Extract the [X, Y] coordinate from the center of the cell holding the provided text.  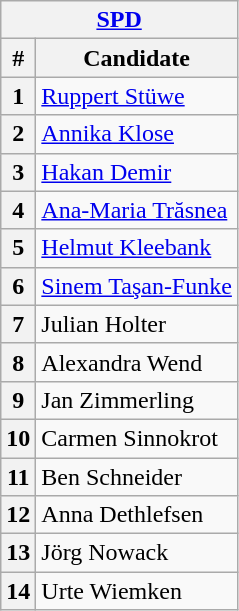
Ruppert Stüwe [137, 96]
Julian Holter [137, 324]
8 [18, 362]
Carmen Sinnokrot [137, 438]
4 [18, 210]
Annika Klose [137, 134]
Alexandra Wend [137, 362]
Ana-Maria Trăsnea [137, 210]
Anna Dethlefsen [137, 515]
# [18, 58]
11 [18, 477]
7 [18, 324]
Ben Schneider [137, 477]
Sinem Taşan-Funke [137, 286]
Candidate [137, 58]
Urte Wiemken [137, 591]
10 [18, 438]
3 [18, 172]
14 [18, 591]
Jan Zimmerling [137, 400]
Hakan Demir [137, 172]
12 [18, 515]
5 [18, 248]
9 [18, 400]
Jörg Nowack [137, 553]
13 [18, 553]
Helmut Kleebank [137, 248]
1 [18, 96]
2 [18, 134]
SPD [120, 20]
6 [18, 286]
